Output the [X, Y] coordinate of the center of the cell containing the given text.  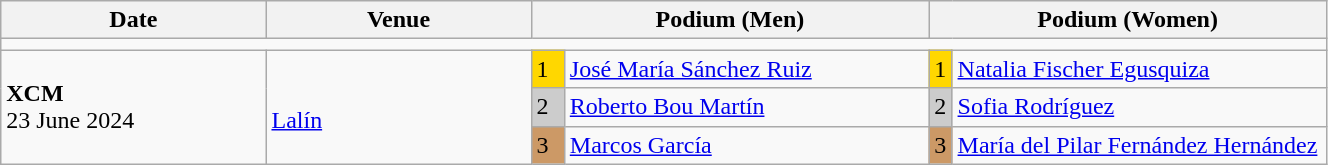
XCM 23 June 2024 [134, 107]
Podium (Men) [730, 20]
Date [134, 20]
José María Sánchez Ruiz [746, 69]
Lalín [398, 107]
Natalia Fischer Egusquiza [1139, 69]
Sofia Rodríguez [1139, 107]
Marcos García [746, 145]
Venue [398, 20]
Podium (Women) [1128, 20]
María del Pilar Fernández Hernández [1139, 145]
Roberto Bou Martín [746, 107]
